Scan for the cell matching the given text and deliver its (X, Y) coordinate at center. 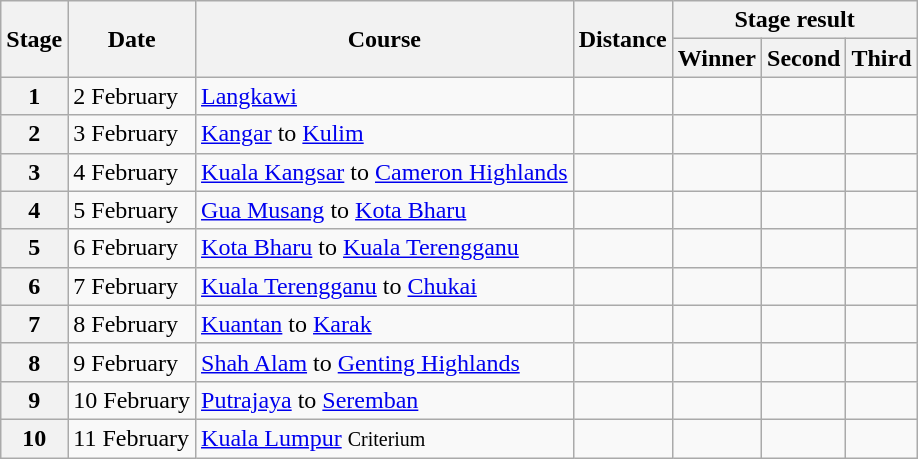
8 February (132, 324)
4 February (132, 172)
Kuantan to Karak (385, 324)
Putrajaya to Seremban (385, 400)
11 February (132, 438)
6 February (132, 248)
Kuala Terengganu to Chukai (385, 286)
9 (34, 400)
5 February (132, 210)
7 (34, 324)
4 (34, 210)
3 (34, 172)
Langkawi (385, 96)
Shah Alam to Genting Highlands (385, 362)
5 (34, 248)
Gua Musang to Kota Bharu (385, 210)
Kota Bharu to Kuala Terengganu (385, 248)
Distance (622, 39)
1 (34, 96)
9 February (132, 362)
Stage (34, 39)
Course (385, 39)
Kuala Kangsar to Cameron Highlands (385, 172)
Date (132, 39)
8 (34, 362)
Winner (716, 58)
Third (882, 58)
Second (804, 58)
Stage result (794, 20)
6 (34, 286)
Kuala Lumpur Criterium (385, 438)
10 (34, 438)
Kangar to Kulim (385, 134)
7 February (132, 286)
3 February (132, 134)
2 February (132, 96)
10 February (132, 400)
2 (34, 134)
